Scan for the cell matching the given text and deliver its (x, y) coordinate at center. 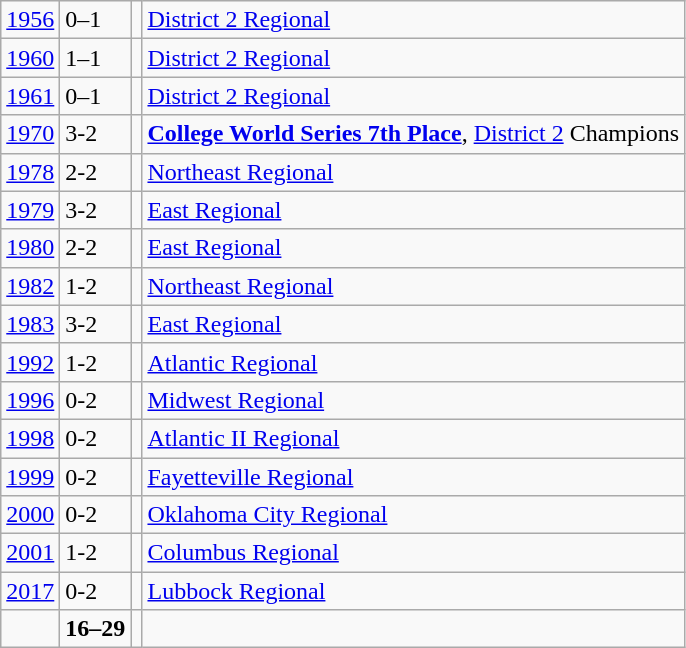
1–1 (96, 58)
1979 (30, 210)
1961 (30, 96)
College World Series 7th Place, District 2 Champions (414, 134)
1992 (30, 362)
2017 (30, 591)
1982 (30, 286)
1956 (30, 20)
Atlantic II Regional (414, 438)
Atlantic Regional (414, 362)
1996 (30, 400)
Oklahoma City Regional (414, 515)
1983 (30, 324)
1978 (30, 172)
16–29 (96, 629)
2001 (30, 553)
Lubbock Regional (414, 591)
1980 (30, 248)
Midwest Regional (414, 400)
1960 (30, 58)
1970 (30, 134)
1999 (30, 477)
2000 (30, 515)
Columbus Regional (414, 553)
Fayetteville Regional (414, 477)
1998 (30, 438)
